Find where the given text appears and provide that cell's center as (x, y) coordinate. 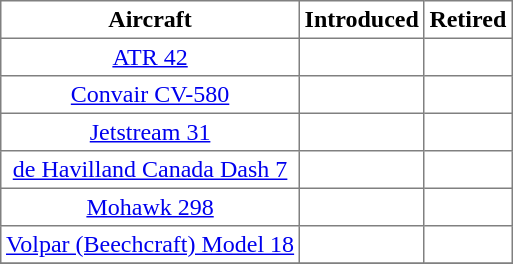
Mohawk 298 (150, 207)
Convair CV-580 (150, 95)
ATR 42 (150, 57)
Jetstream 31 (150, 132)
Retired (468, 20)
Aircraft (150, 20)
Introduced (362, 20)
de Havilland Canada Dash 7 (150, 170)
Volpar (Beechcraft) Model 18 (150, 245)
